Return [X, Y] of the center of cell containing provided text 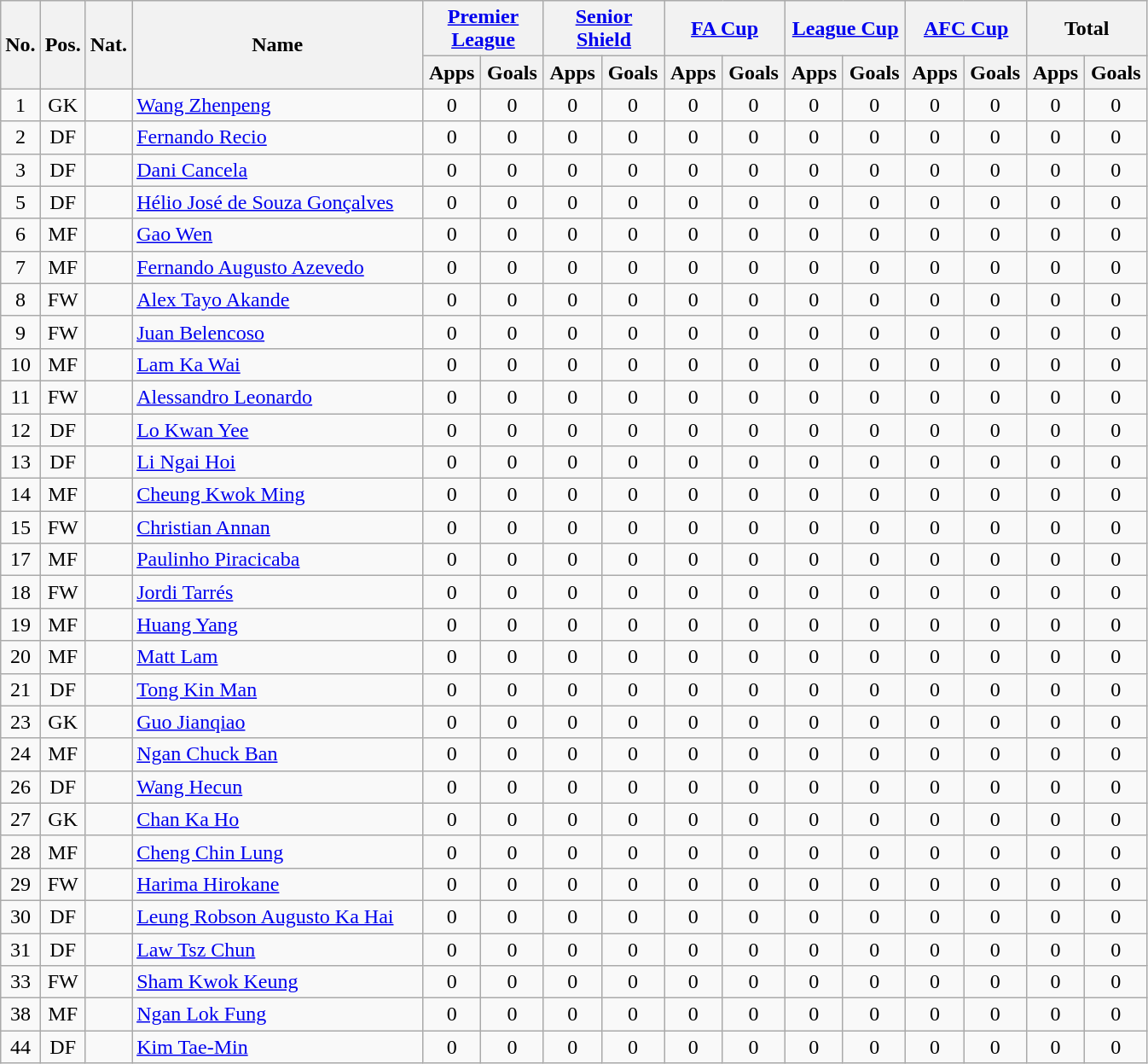
Senior Shield [604, 29]
Jordi Tarrés [278, 592]
8 [20, 299]
2 [20, 137]
Harima Hirokane [278, 884]
27 [20, 819]
Dani Cancela [278, 170]
Pos. [63, 44]
29 [20, 884]
Nat. [108, 44]
30 [20, 916]
Chan Ka Ho [278, 819]
Juan Belencoso [278, 332]
13 [20, 462]
1 [20, 105]
23 [20, 722]
6 [20, 235]
Matt Lam [278, 657]
Wang Zhenpeng [278, 105]
3 [20, 170]
Ngan Lok Fung [278, 1015]
Fernando Recio [278, 137]
Tong Kin Man [278, 689]
AFC Cup [966, 29]
Leung Robson Augusto Ka Hai [278, 916]
10 [20, 364]
33 [20, 982]
19 [20, 625]
Alex Tayo Akande [278, 299]
Law Tsz Chun [278, 950]
11 [20, 397]
38 [20, 1015]
Gao Wen [278, 235]
FA Cup [725, 29]
Lam Ka Wai [278, 364]
Ngan Chuck Ban [278, 754]
League Cup [845, 29]
26 [20, 787]
Alessandro Leonardo [278, 397]
No. [20, 44]
12 [20, 429]
Cheung Kwok Ming [278, 495]
15 [20, 527]
21 [20, 689]
20 [20, 657]
Premier League [484, 29]
Total [1087, 29]
Hélio José de Souza Gonçalves [278, 202]
44 [20, 1047]
7 [20, 267]
Fernando Augusto Azevedo [278, 267]
Christian Annan [278, 527]
Paulinho Piracicaba [278, 560]
9 [20, 332]
24 [20, 754]
Lo Kwan Yee [278, 429]
14 [20, 495]
Cheng Chin Lung [278, 852]
5 [20, 202]
Wang Hecun [278, 787]
Guo Jianqiao [278, 722]
Sham Kwok Keung [278, 982]
Huang Yang [278, 625]
18 [20, 592]
31 [20, 950]
28 [20, 852]
Li Ngai Hoi [278, 462]
Kim Tae-Min [278, 1047]
17 [20, 560]
Name [278, 44]
